Output the [x, y] coordinate of the center of the cell containing the given text.  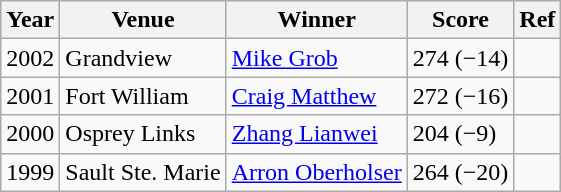
Winner [316, 20]
Venue [143, 20]
Osprey Links [143, 134]
204 (−9) [460, 134]
Grandview [143, 58]
Zhang Lianwei [316, 134]
Craig Matthew [316, 96]
Year [30, 20]
Ref [538, 20]
264 (−20) [460, 172]
2002 [30, 58]
Arron Oberholser [316, 172]
Fort William [143, 96]
Score [460, 20]
2000 [30, 134]
274 (−14) [460, 58]
2001 [30, 96]
272 (−16) [460, 96]
Sault Ste. Marie [143, 172]
1999 [30, 172]
Mike Grob [316, 58]
